Provide the [x, y] coordinate of the cell's center where the given text is located.  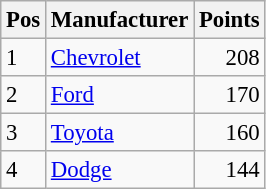
Points [230, 20]
Dodge [120, 170]
Pos [24, 20]
3 [24, 133]
Chevrolet [120, 58]
144 [230, 170]
4 [24, 170]
1 [24, 58]
Manufacturer [120, 20]
208 [230, 58]
Ford [120, 95]
170 [230, 95]
160 [230, 133]
2 [24, 95]
Toyota [120, 133]
